Capture the cell that displays the provided text and extract its (x, y) central coordinate. 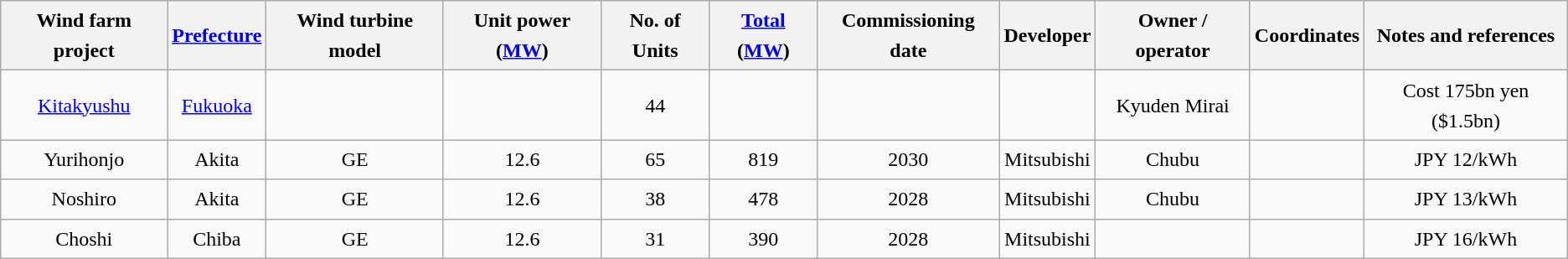
Wind farm project (84, 35)
478 (764, 199)
Noshiro (84, 199)
JPY 12/kWh (1466, 159)
Fukuoka (217, 106)
Coordinates (1307, 35)
Prefecture (217, 35)
Cost 175bn yen ($1.5bn) (1466, 106)
31 (655, 238)
Choshi (84, 238)
Kyuden Mirai (1173, 106)
No. of Units (655, 35)
819 (764, 159)
38 (655, 199)
Wind turbine model (355, 35)
390 (764, 238)
Unit power (MW) (522, 35)
2030 (908, 159)
44 (655, 106)
Kitakyushu (84, 106)
Yurihonjo (84, 159)
Notes and references (1466, 35)
Owner / operator (1173, 35)
JPY 16/kWh (1466, 238)
65 (655, 159)
Chiba (217, 238)
JPY 13/kWh (1466, 199)
Commissioning date (908, 35)
Total (MW) (764, 35)
Developer (1047, 35)
